Determine the (X, Y) coordinate at the center of the cell enclosing the given text.  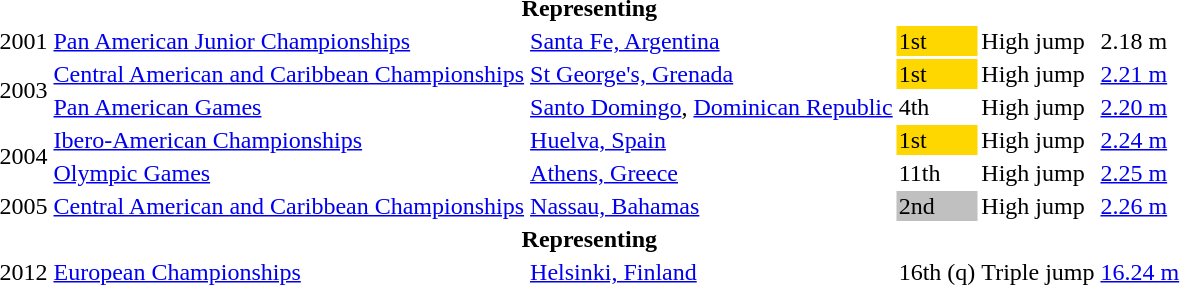
Huelva, Spain (712, 140)
Pan American Games (289, 107)
2nd (937, 206)
4th (937, 107)
Santo Domingo, Dominican Republic (712, 107)
St George's, Grenada (712, 74)
Santa Fe, Argentina (712, 41)
11th (937, 173)
Pan American Junior Championships (289, 41)
Nassau, Bahamas (712, 206)
Ibero-American Championships (289, 140)
Athens, Greece (712, 173)
Olympic Games (289, 173)
